For the text-containing cell, return its midpoint in [x, y] coordinate format. 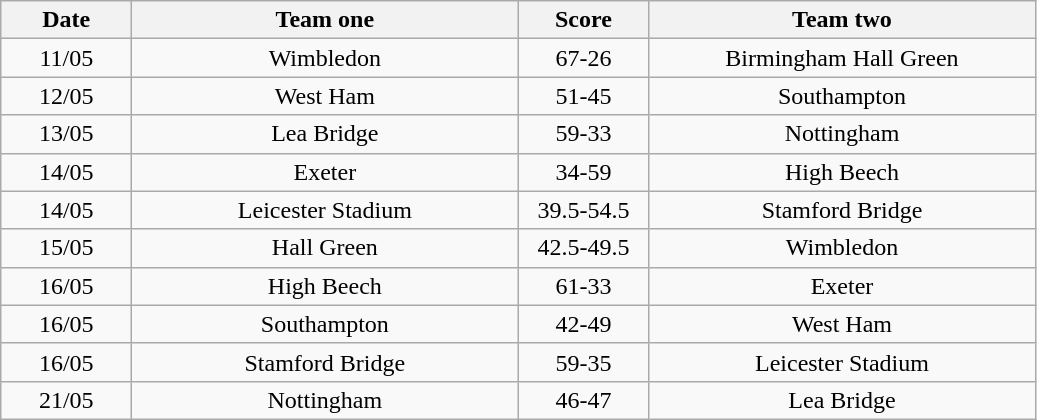
46-47 [584, 400]
34-59 [584, 172]
21/05 [66, 400]
39.5-54.5 [584, 210]
12/05 [66, 96]
42-49 [584, 324]
Team one [325, 20]
61-33 [584, 286]
Score [584, 20]
59-33 [584, 134]
Date [66, 20]
11/05 [66, 58]
51-45 [584, 96]
42.5-49.5 [584, 248]
Hall Green [325, 248]
67-26 [584, 58]
Team two [842, 20]
59-35 [584, 362]
13/05 [66, 134]
Birmingham Hall Green [842, 58]
15/05 [66, 248]
